For the text-containing cell, return its midpoint in (X, Y) coordinate format. 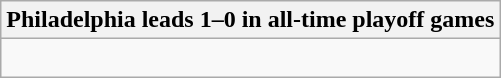
Philadelphia leads 1–0 in all-time playoff games (250, 20)
